Extract the [x, y] coordinate from the center of the cell holding the provided text.  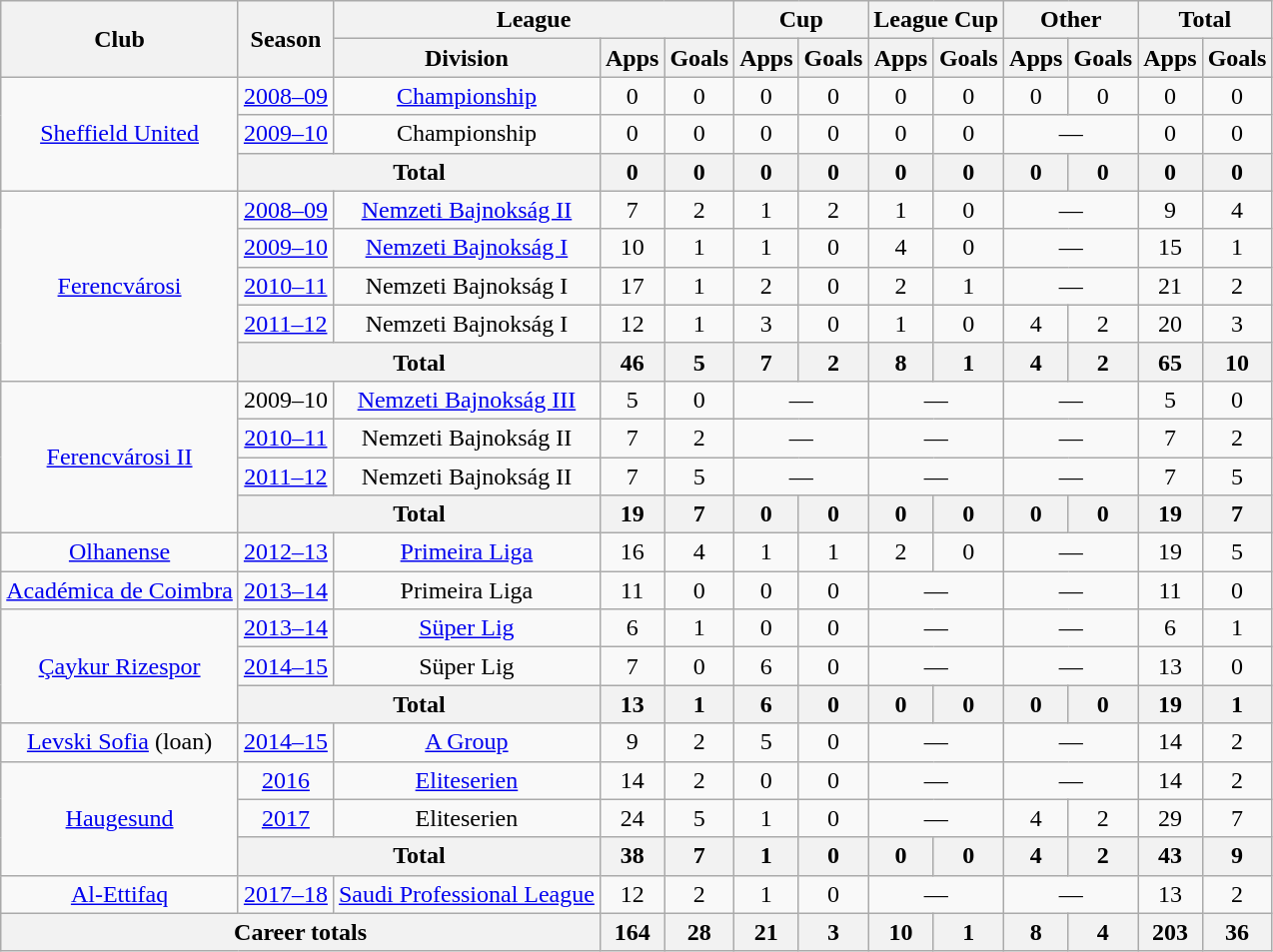
2012–13 [286, 552]
29 [1170, 818]
43 [1170, 856]
Sheffield United [120, 134]
Levski Sofia (loan) [120, 742]
Ferencvárosi [120, 286]
46 [632, 362]
Al-Ettifaq [120, 894]
Division [466, 58]
2017–18 [286, 894]
Académica de Coimbra [120, 590]
Ferencvárosi II [120, 457]
Çaykur Rizespor [120, 666]
65 [1170, 362]
17 [632, 286]
20 [1170, 324]
38 [632, 856]
2017 [286, 818]
Club [120, 39]
15 [1170, 248]
2016 [286, 780]
24 [632, 818]
Olhanense [120, 552]
Career totals [301, 932]
Nemzeti Bajnokság III [466, 400]
Saudi Professional League [466, 894]
Cup [801, 20]
164 [632, 932]
28 [699, 932]
Season [286, 39]
36 [1237, 932]
League [534, 20]
203 [1170, 932]
League Cup [936, 20]
Other [1071, 20]
16 [632, 552]
A Group [466, 742]
Haugesund [120, 818]
